Find where the given text appears and provide that cell's center as [X, Y] coordinate. 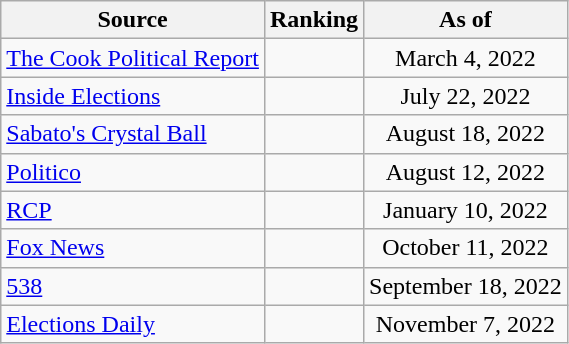
Source [133, 20]
Sabato's Crystal Ball [133, 134]
September 18, 2022 [466, 286]
October 11, 2022 [466, 248]
As of [466, 20]
Ranking [314, 20]
July 22, 2022 [466, 96]
January 10, 2022 [466, 210]
Politico [133, 172]
RCP [133, 210]
August 18, 2022 [466, 134]
Elections Daily [133, 324]
March 4, 2022 [466, 58]
August 12, 2022 [466, 172]
November 7, 2022 [466, 324]
Inside Elections [133, 96]
538 [133, 286]
The Cook Political Report [133, 58]
Fox News [133, 248]
